Identify which cell holds the provided text, then report its (x, y) central coordinate. 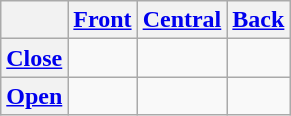
Central (182, 20)
Open (34, 96)
Back (258, 20)
Close (34, 58)
Front (102, 20)
